Return the (x, y) coordinate for the center point of the cell that contains the specified text.  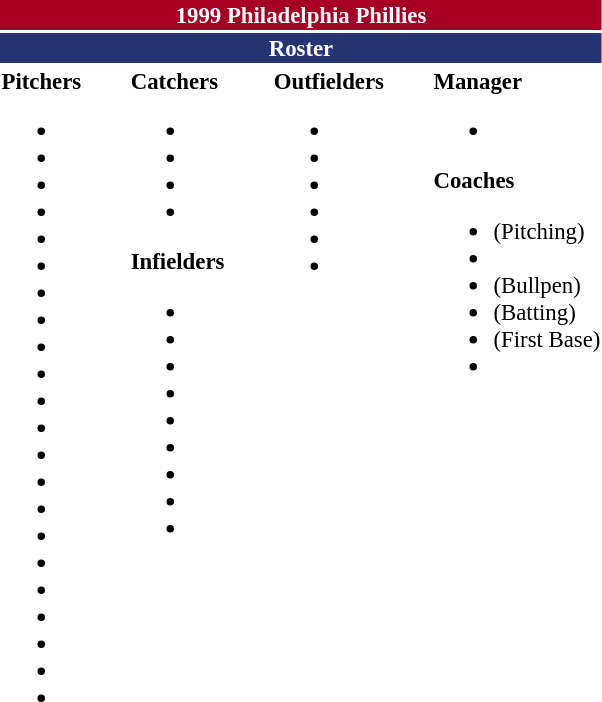
Roster (301, 48)
1999 Philadelphia Phillies (301, 15)
